Provide the [X, Y] coordinate of the cell's center where the given text is located.  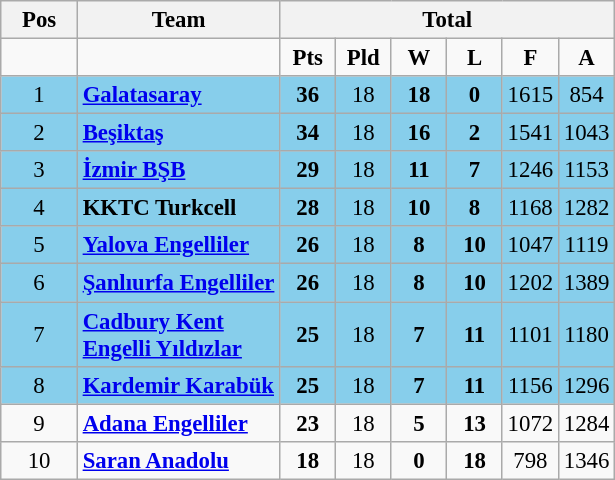
A [586, 58]
1346 [586, 460]
Şanlıurfa Engelliler [178, 283]
3 [40, 170]
Beşiktaş [178, 133]
29 [308, 170]
Kardemir Karabük [178, 385]
L [475, 58]
Pld [364, 58]
1043 [586, 133]
1389 [586, 283]
W [419, 58]
Saran Anadolu [178, 460]
1072 [530, 423]
1153 [586, 170]
1119 [586, 245]
9 [40, 423]
1 [40, 95]
Yalova Engelliler [178, 245]
1101 [530, 334]
1282 [586, 208]
Total [448, 20]
6 [40, 283]
1296 [586, 385]
1246 [530, 170]
1615 [530, 95]
1156 [530, 385]
Cadbury Kent Engelli Yıldızlar [178, 334]
1284 [586, 423]
23 [308, 423]
KKTC Turkcell [178, 208]
4 [40, 208]
854 [586, 95]
36 [308, 95]
1541 [530, 133]
28 [308, 208]
1047 [530, 245]
Adana Engelliler [178, 423]
13 [475, 423]
1202 [530, 283]
1168 [530, 208]
34 [308, 133]
Pts [308, 58]
798 [530, 460]
F [530, 58]
1180 [586, 334]
16 [419, 133]
İzmir BŞB [178, 170]
Team [178, 20]
Galatasaray [178, 95]
Pos [40, 20]
